Return the [X, Y] coordinate for the center point of the cell that contains the specified text.  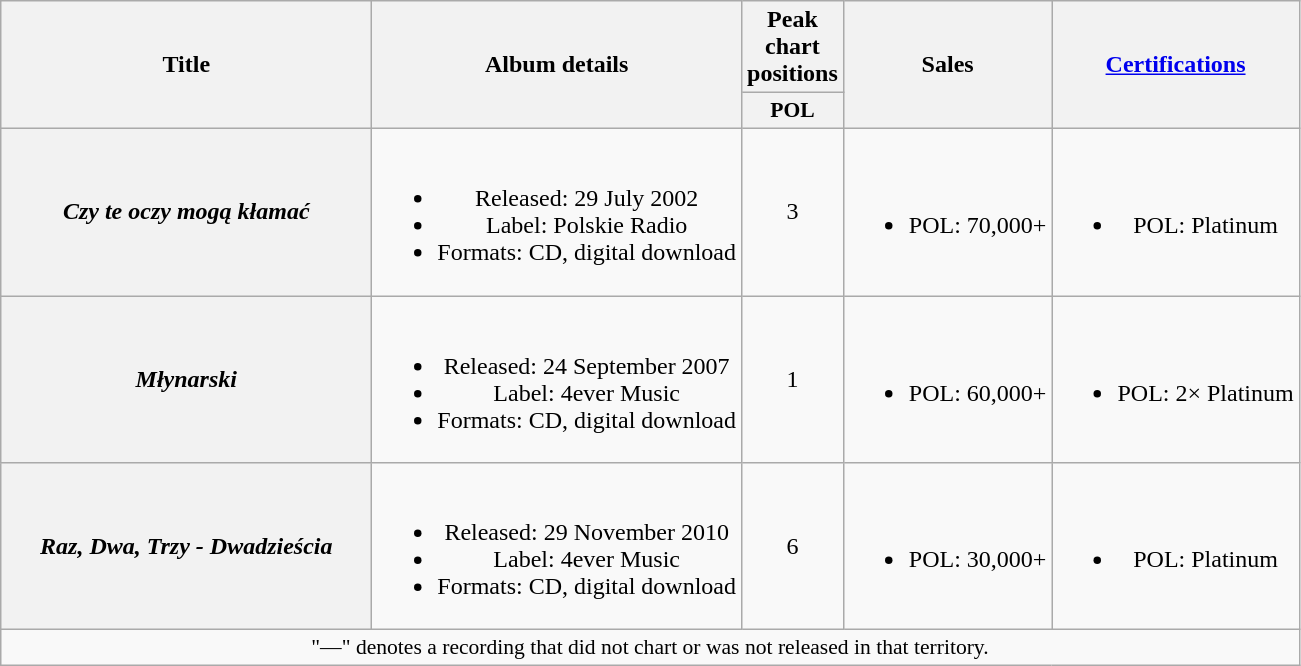
3 [793, 212]
Młynarski [186, 380]
POL [793, 111]
Released: 24 September 2007Label: 4ever MusicFormats: CD, digital download [557, 380]
Sales [948, 65]
POL: 60,000+ [948, 380]
"—" denotes a recording that did not chart or was not released in that territory. [650, 648]
POL: 30,000+ [948, 546]
Album details [557, 65]
Certifications [1176, 65]
POL: 70,000+ [948, 212]
Czy te oczy mogą kłamać [186, 212]
6 [793, 546]
Peak chart positions [793, 47]
POL: 2× Platinum [1176, 380]
1 [793, 380]
Released: 29 November 2010Label: 4ever MusicFormats: CD, digital download [557, 546]
Raz, Dwa, Trzy - Dwadzieścia [186, 546]
Released: 29 July 2002Label: Polskie RadioFormats: CD, digital download [557, 212]
Title [186, 65]
